Find where the given text appears and provide that cell's center as (X, Y) coordinate. 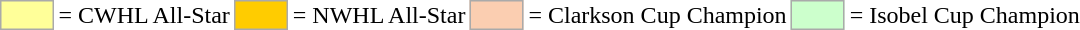
= CWHL All-Star (144, 15)
= NWHL All-Star (379, 15)
= Clarkson Cup Champion (658, 15)
